Locate the cell with the specified text and output its (X, Y) center coordinate. 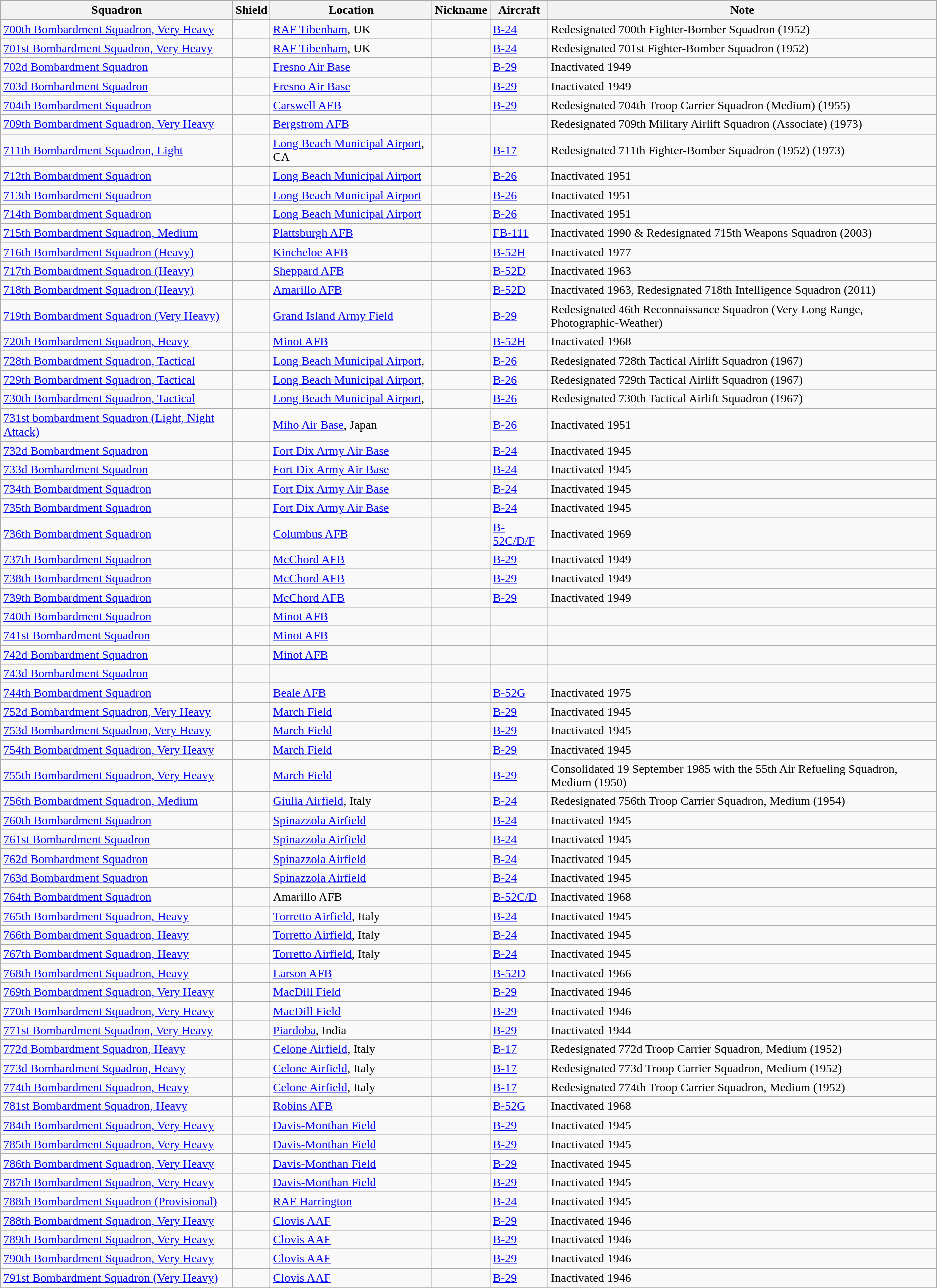
743d Bombardment Squadron (117, 674)
756th Bombardment Squadron, Medium (117, 801)
701st Bombardment Squadron, Very Heavy (117, 48)
737th Bombardment Squadron (117, 559)
741st Bombardment Squadron (117, 636)
Bergstrom AFB (351, 124)
785th Bombardment Squadron, Very Heavy (117, 1144)
717th Bombardment Squadron (Heavy) (117, 271)
Beale AFB (351, 693)
700th Bombardment Squadron, Very Heavy (117, 29)
Miho Air Base, Japan (351, 424)
773d Bombardment Squadron, Heavy (117, 1068)
709th Bombardment Squadron, Very Heavy (117, 124)
735th Bombardment Squadron (117, 508)
763d Bombardment Squadron (117, 878)
742d Bombardment Squadron (117, 655)
715th Bombardment Squadron, Medium (117, 233)
739th Bombardment Squadron (117, 597)
Note (743, 10)
Robins AFB (351, 1106)
B-52C/D (519, 897)
770th Bombardment Squadron, Very Heavy (117, 1011)
788th Bombardment Squadron, Very Heavy (117, 1221)
774th Bombardment Squadron, Heavy (117, 1087)
702d Bombardment Squadron (117, 67)
Redesignated 728th Tactical Airlift Squadron (1967) (743, 361)
736th Bombardment Squadron (117, 534)
788th Bombardment Squadron (Provisional) (117, 1201)
Piardoba, India (351, 1030)
716th Bombardment Squadron (Heavy) (117, 252)
720th Bombardment Squadron, Heavy (117, 342)
738th Bombardment Squadron (117, 578)
Squadron (117, 10)
786th Bombardment Squadron, Very Heavy (117, 1163)
753d Bombardment Squadron, Very Heavy (117, 731)
Giulia Airfield, Italy (351, 801)
FB-111 (519, 233)
Inactivated 1977 (743, 252)
Inactivated 1975 (743, 693)
Aircraft (519, 10)
729th Bombardment Squadron, Tactical (117, 380)
Redesignated 729th Tactical Airlift Squadron (1967) (743, 380)
766th Bombardment Squadron, Heavy (117, 935)
755th Bombardment Squadron, Very Heavy (117, 776)
714th Bombardment Squadron (117, 214)
B-52C/D/F (519, 534)
784th Bombardment Squadron, Very Heavy (117, 1125)
713th Bombardment Squadron (117, 195)
Redesignated 704th Troop Carrier Squadron (Medium) (1955) (743, 105)
762d Bombardment Squadron (117, 858)
731st bombardment Squadron (Light, Night Attack) (117, 424)
Inactivated 1969 (743, 534)
Inactivated 1990 & Redesignated 715th Weapons Squadron (2003) (743, 233)
Inactivated 1944 (743, 1030)
Redesignated 730th Tactical Airlift Squadron (1967) (743, 399)
768th Bombardment Squadron, Heavy (117, 973)
Carswell AFB (351, 105)
Redesignated 772d Troop Carrier Squadron, Medium (1952) (743, 1049)
744th Bombardment Squadron (117, 693)
Redesignated 46th Reconnaissance Squadron (Very Long Range, Photographic-Weather) (743, 316)
Redesignated 709th Military Airlift Squadron (Associate) (1973) (743, 124)
Kincheloe AFB (351, 252)
Columbus AFB (351, 534)
Inactivated 1963 (743, 271)
712th Bombardment Squadron (117, 176)
791st Bombardment Squadron (Very Heavy) (117, 1278)
728th Bombardment Squadron, Tactical (117, 361)
767th Bombardment Squadron, Heavy (117, 954)
Nickname (461, 10)
764th Bombardment Squadron (117, 897)
765th Bombardment Squadron, Heavy (117, 916)
Redesignated 711th Fighter-Bomber Squadron (1952) (1973) (743, 150)
Sheppard AFB (351, 271)
Redesignated 700th Fighter-Bomber Squadron (1952) (743, 29)
740th Bombardment Squadron (117, 617)
734th Bombardment Squadron (117, 489)
733d Bombardment Squadron (117, 470)
Redesignated 701st Fighter-Bomber Squadron (1952) (743, 48)
771st Bombardment Squadron, Very Heavy (117, 1030)
790th Bombardment Squadron, Very Heavy (117, 1259)
Redesignated 756th Troop Carrier Squadron, Medium (1954) (743, 801)
718th Bombardment Squadron (Heavy) (117, 290)
752d Bombardment Squadron, Very Heavy (117, 712)
789th Bombardment Squadron, Very Heavy (117, 1240)
Inactivated 1963, Redesignated 718th Intelligence Squadron (2011) (743, 290)
Shield (251, 10)
703d Bombardment Squadron (117, 86)
Larson AFB (351, 973)
Plattsburgh AFB (351, 233)
781st Bombardment Squadron, Heavy (117, 1106)
Location (351, 10)
787th Bombardment Squadron, Very Heavy (117, 1182)
Long Beach Municipal Airport, CA (351, 150)
761st Bombardment Squadron (117, 839)
754th Bombardment Squadron, Very Heavy (117, 750)
RAF Harrington (351, 1201)
772d Bombardment Squadron, Heavy (117, 1049)
Redesignated 774th Troop Carrier Squadron, Medium (1952) (743, 1087)
704th Bombardment Squadron (117, 105)
Consolidated 19 September 1985 with the 55th Air Refueling Squadron, Medium (1950) (743, 776)
Inactivated 1966 (743, 973)
Redesignated 773d Troop Carrier Squadron, Medium (1952) (743, 1068)
732d Bombardment Squadron (117, 451)
719th Bombardment Squadron (Very Heavy) (117, 316)
730th Bombardment Squadron, Tactical (117, 399)
Grand Island Army Field (351, 316)
769th Bombardment Squadron, Very Heavy (117, 992)
760th Bombardment Squadron (117, 820)
711th Bombardment Squadron, Light (117, 150)
